Provide the (X, Y) coordinate of the cell's center where the given text is located.  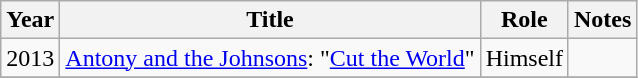
Himself (524, 58)
Year (30, 20)
Title (270, 20)
Antony and the Johnsons: "Cut the World" (270, 58)
Notes (602, 20)
2013 (30, 58)
Role (524, 20)
